Return the [x, y] coordinate for the center point of the cell that contains the specified text.  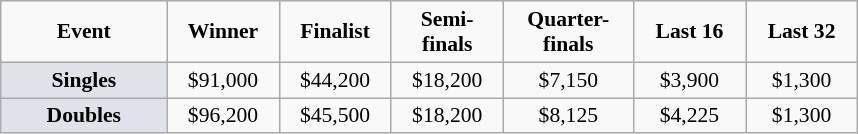
$3,900 [689, 80]
$91,000 [223, 80]
Winner [223, 32]
Singles [84, 80]
Doubles [84, 116]
$44,200 [335, 80]
Finalist [335, 32]
Semi-finals [447, 32]
Last 32 [802, 32]
Event [84, 32]
Quarter-finals [568, 32]
$7,150 [568, 80]
$96,200 [223, 116]
Last 16 [689, 32]
$4,225 [689, 116]
$8,125 [568, 116]
$45,500 [335, 116]
